Capture the cell that displays the provided text and extract its (X, Y) central coordinate. 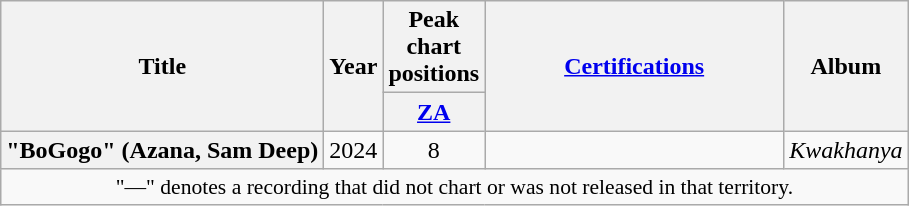
Year (354, 66)
2024 (354, 150)
"—" denotes a recording that did not chart or was not released in that territory. (454, 187)
Kwakhanya (846, 150)
ZA (434, 112)
Certifications (634, 66)
8 (434, 150)
Album (846, 66)
"BoGogo" (Azana, Sam Deep) (162, 150)
Title (162, 66)
Peak chart positions (434, 47)
